For the text-containing cell, return its midpoint in (X, Y) coordinate format. 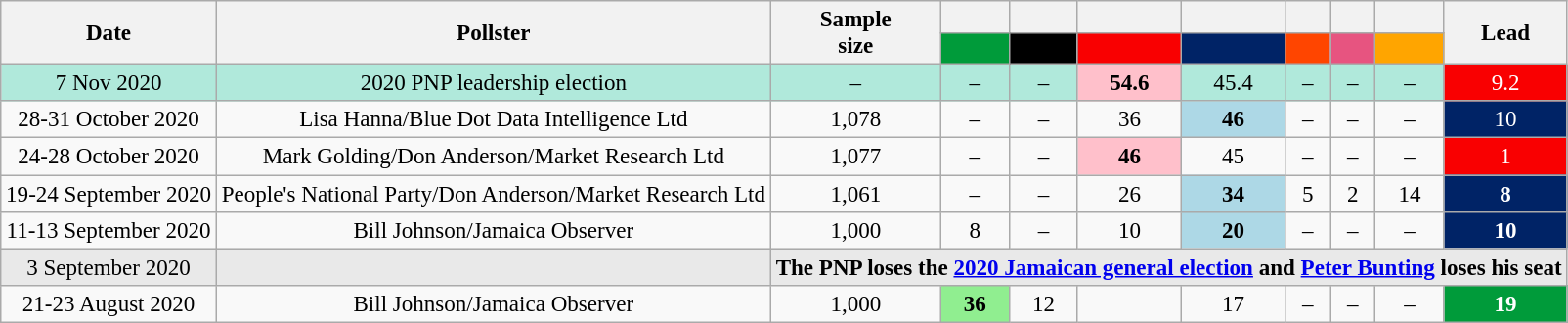
9.2 (1505, 83)
Pollster (493, 33)
7 Nov 2020 (109, 83)
14 (1410, 194)
45.4 (1234, 83)
People's National Party/Don Anderson/Market Research Ltd (493, 194)
54.6 (1129, 83)
26 (1129, 194)
Lisa Hanna/Blue Dot Data Intelligence Ltd (493, 119)
Samplesize (855, 33)
5 (1308, 194)
34 (1234, 194)
1,077 (855, 157)
17 (1234, 304)
19-24 September 2020 (109, 194)
1 (1505, 157)
3 September 2020 (109, 267)
20 (1234, 231)
2020 PNP leadership election (493, 83)
19 (1505, 304)
2 (1353, 194)
11-13 September 2020 (109, 231)
Date (109, 33)
Mark Golding/Don Anderson/Market Research Ltd (493, 157)
28-31 October 2020 (109, 119)
1,061 (855, 194)
1,078 (855, 119)
Lead (1505, 33)
45 (1234, 157)
12 (1043, 304)
24-28 October 2020 (109, 157)
21-23 August 2020 (109, 304)
The PNP loses the 2020 Jamaican general election and Peter Bunting loses his seat (1169, 267)
